Provide the [X, Y] coordinate of the cell's center where the given text is located.  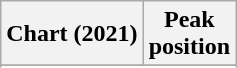
Peakposition [189, 34]
Chart (2021) [72, 34]
